Extract the [x, y] coordinate from the center of the cell holding the provided text.  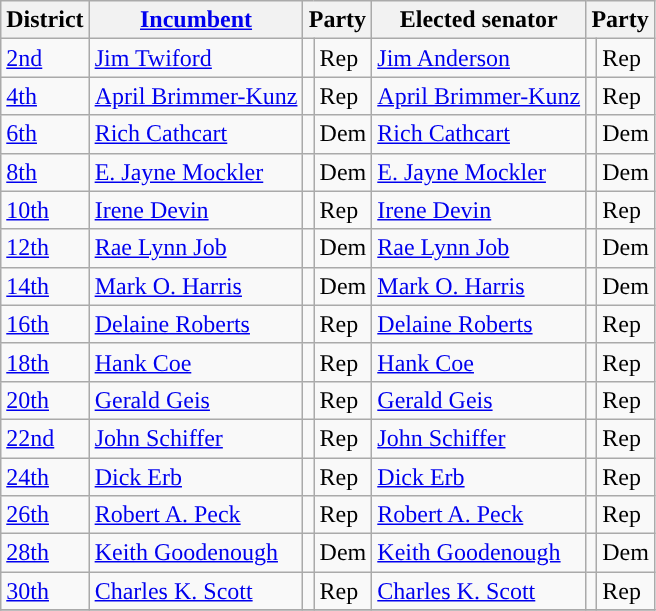
Jim Twiford [196, 58]
30th [45, 591]
12th [45, 248]
22nd [45, 438]
District [45, 20]
Elected senator [479, 20]
18th [45, 362]
26th [45, 515]
20th [45, 400]
Jim Anderson [479, 58]
10th [45, 210]
Incumbent [196, 20]
2nd [45, 58]
14th [45, 286]
16th [45, 324]
8th [45, 172]
28th [45, 553]
6th [45, 134]
4th [45, 96]
24th [45, 477]
